Detect which cell encompasses the target text, then output its (X, Y) center coordinate. 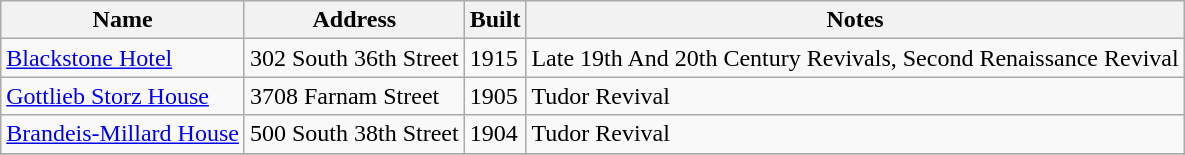
3708 Farnam Street (354, 96)
Notes (855, 20)
Late 19th And 20th Century Revivals, Second Renaissance Revival (855, 58)
Address (354, 20)
302 South 36th Street (354, 58)
Built (495, 20)
500 South 38th Street (354, 134)
Name (123, 20)
Brandeis-Millard House (123, 134)
1915 (495, 58)
Blackstone Hotel (123, 58)
Gottlieb Storz House (123, 96)
1905 (495, 96)
1904 (495, 134)
